From the cell containing the given text, extract its center point as (X, Y) coordinate. 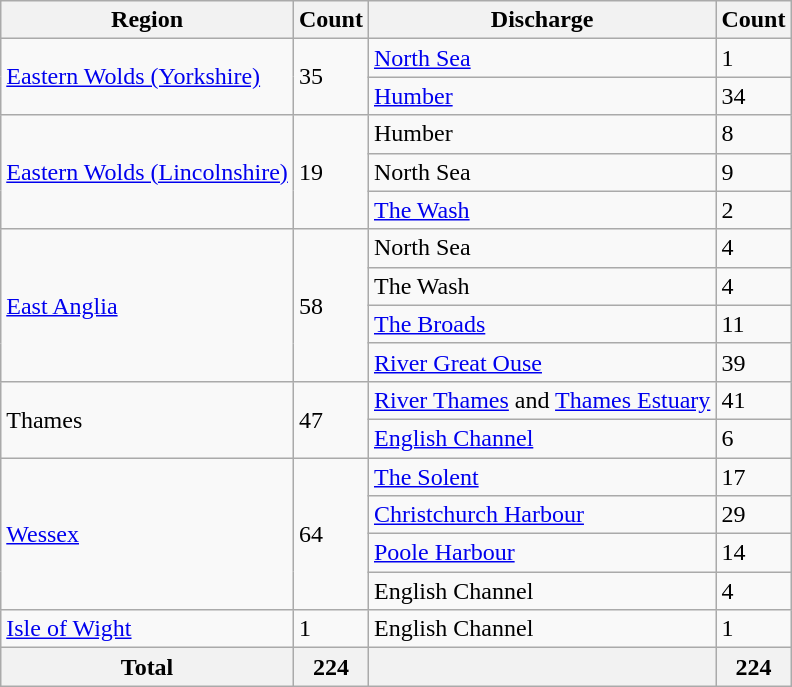
6 (754, 438)
19 (330, 172)
58 (330, 305)
14 (754, 553)
Discharge (542, 20)
Eastern Wolds (Lincolnshire) (148, 172)
The Solent (542, 477)
Eastern Wolds (Yorkshire) (148, 77)
9 (754, 172)
Wessex (148, 534)
River Thames and Thames Estuary (542, 400)
17 (754, 477)
East Anglia (148, 305)
8 (754, 134)
Thames (148, 419)
Poole Harbour (542, 553)
47 (330, 419)
11 (754, 324)
River Great Ouse (542, 362)
41 (754, 400)
2 (754, 210)
64 (330, 534)
Total (148, 667)
Christchurch Harbour (542, 515)
The Broads (542, 324)
34 (754, 96)
Region (148, 20)
29 (754, 515)
39 (754, 362)
Isle of Wight (148, 629)
35 (330, 77)
